Determine the [X, Y] coordinate at the center of the cell enclosing the given text.  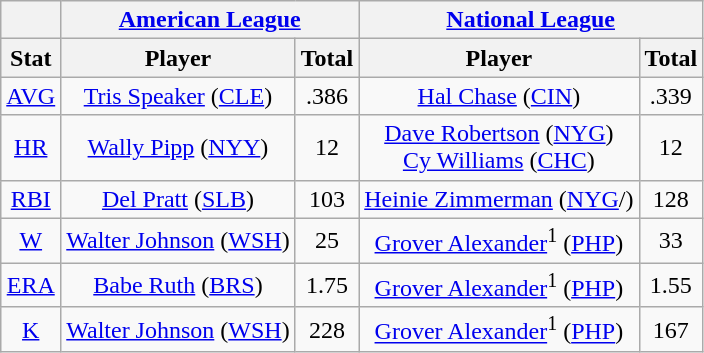
American League [210, 20]
1.75 [327, 286]
ERA [31, 286]
Heinie Zimmerman (NYG/) [499, 199]
Hal Chase (CIN) [499, 96]
Babe Ruth (BRS) [178, 286]
33 [671, 240]
Wally Pipp (NYY) [178, 148]
.386 [327, 96]
RBI [31, 199]
National League [531, 20]
228 [327, 330]
103 [327, 199]
25 [327, 240]
1.55 [671, 286]
Dave Robertson (NYG)Cy Williams (CHC) [499, 148]
Stat [31, 58]
.339 [671, 96]
AVG [31, 96]
Del Pratt (SLB) [178, 199]
K [31, 330]
HR [31, 148]
167 [671, 330]
Tris Speaker (CLE) [178, 96]
128 [671, 199]
W [31, 240]
